Capture the cell that displays the provided text and extract its (x, y) central coordinate. 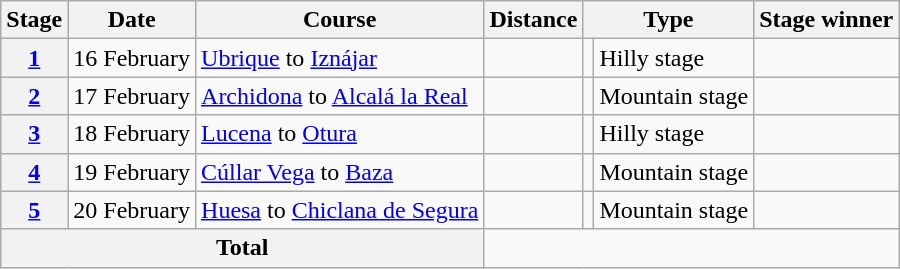
Stage winner (826, 20)
Archidona to Alcalá la Real (340, 96)
16 February (132, 58)
3 (34, 134)
2 (34, 96)
4 (34, 172)
Course (340, 20)
Huesa to Chiclana de Segura (340, 210)
5 (34, 210)
19 February (132, 172)
Lucena to Otura (340, 134)
Stage (34, 20)
20 February (132, 210)
Ubrique to Iznájar (340, 58)
17 February (132, 96)
1 (34, 58)
Type (668, 20)
Date (132, 20)
Distance (534, 20)
Total (242, 248)
Cúllar Vega to Baza (340, 172)
18 February (132, 134)
